Scan for the cell matching the given text and deliver its [x, y] coordinate at center. 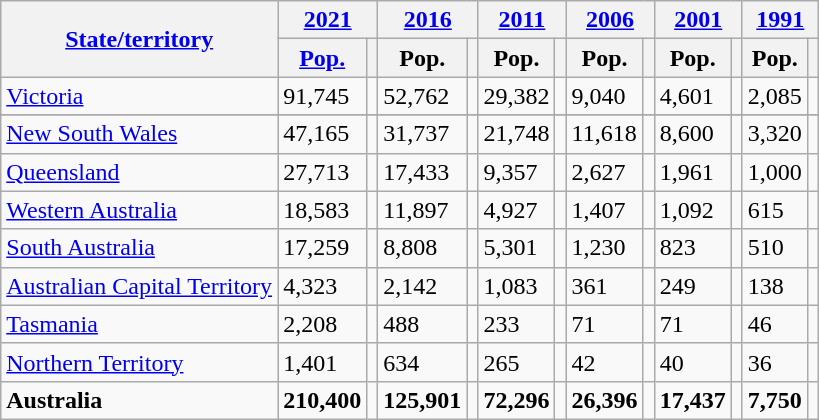
4,601 [692, 96]
488 [422, 324]
17,259 [322, 248]
1,083 [516, 286]
265 [516, 362]
31,737 [422, 134]
State/territory [140, 39]
7,750 [774, 400]
2,627 [604, 172]
1991 [780, 20]
249 [692, 286]
17,433 [422, 172]
47,165 [322, 134]
17,437 [692, 400]
210,400 [322, 400]
Tasmania [140, 324]
9,040 [604, 96]
510 [774, 248]
1,407 [604, 210]
91,745 [322, 96]
138 [774, 286]
2011 [522, 20]
2001 [698, 20]
125,901 [422, 400]
634 [422, 362]
36 [774, 362]
South Australia [140, 248]
11,897 [422, 210]
Queensland [140, 172]
42 [604, 362]
72,296 [516, 400]
5,301 [516, 248]
Australia [140, 400]
29,382 [516, 96]
823 [692, 248]
46 [774, 324]
1,230 [604, 248]
1,961 [692, 172]
8,600 [692, 134]
2,085 [774, 96]
2006 [610, 20]
1,401 [322, 362]
18,583 [322, 210]
233 [516, 324]
26,396 [604, 400]
1,092 [692, 210]
27,713 [322, 172]
3,320 [774, 134]
8,808 [422, 248]
4,927 [516, 210]
Victoria [140, 96]
615 [774, 210]
40 [692, 362]
Australian Capital Territory [140, 286]
New South Wales [140, 134]
Western Australia [140, 210]
2021 [328, 20]
2,208 [322, 324]
11,618 [604, 134]
2016 [428, 20]
4,323 [322, 286]
1,000 [774, 172]
2,142 [422, 286]
361 [604, 286]
9,357 [516, 172]
21,748 [516, 134]
Northern Territory [140, 362]
52,762 [422, 96]
